Capture the cell that displays the provided text and extract its (x, y) central coordinate. 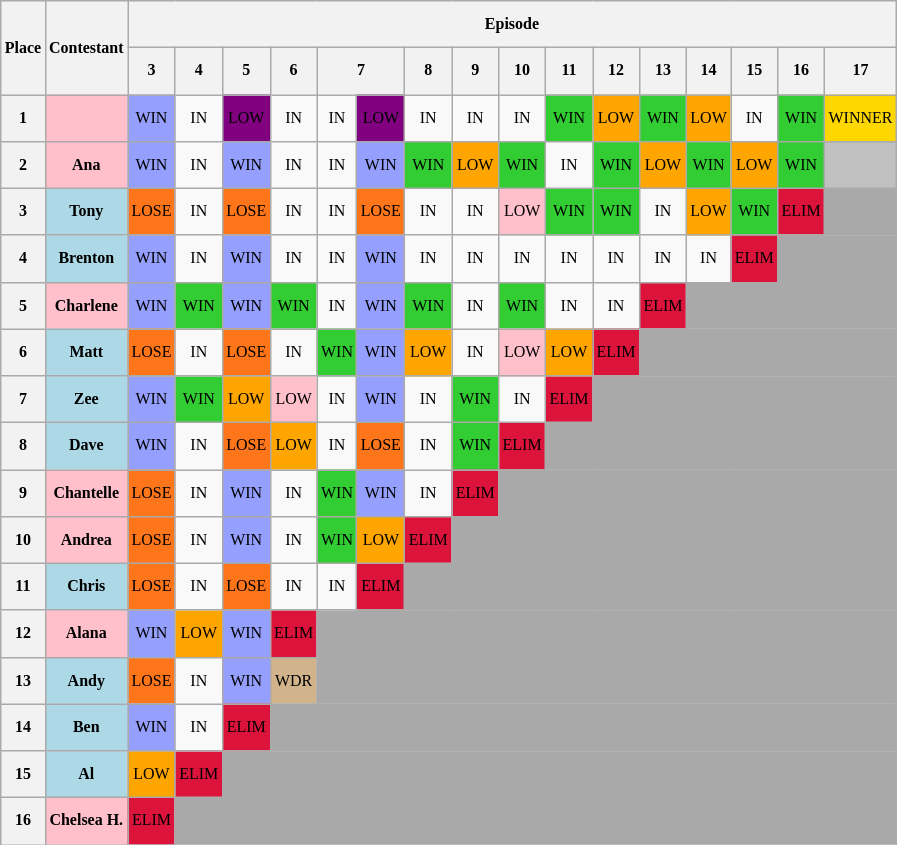
Matt (86, 352)
WDR (294, 680)
Zee (86, 398)
Brenton (86, 258)
Charlene (86, 306)
Andrea (86, 540)
Chelsea H. (86, 820)
Andy (86, 680)
Chris (86, 586)
Ben (86, 728)
Dave (86, 446)
Ana (86, 164)
2 (23, 164)
Contestant (86, 47)
Episode (512, 24)
Al (86, 774)
WINNER (861, 118)
Tony (86, 212)
Chantelle (86, 492)
1 (23, 118)
17 (861, 70)
Place (23, 47)
Alana (86, 634)
